Detect which cell encompasses the target text, then output its [x, y] center coordinate. 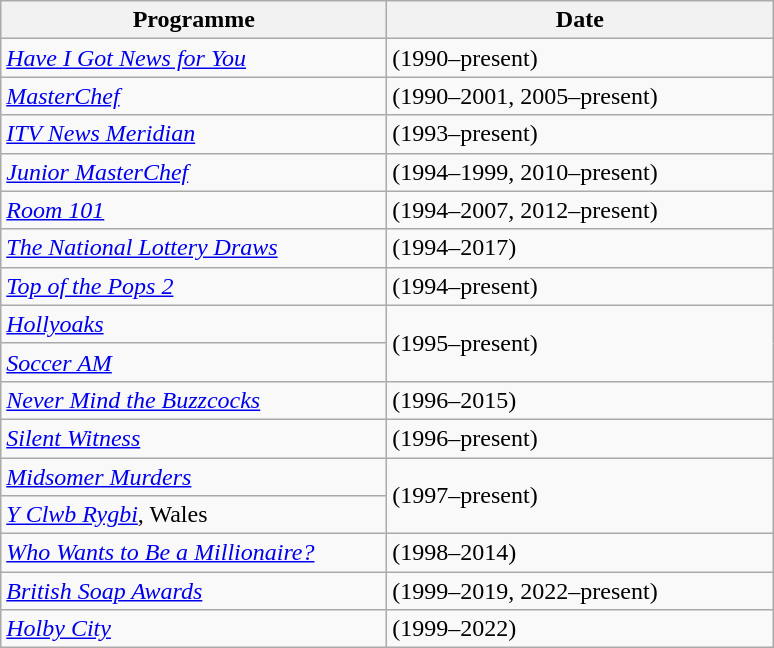
Have I Got News for You [194, 58]
(1993–present) [580, 134]
ITV News Meridian [194, 134]
(1996–2015) [580, 400]
(1994–2007, 2012–present) [580, 210]
Silent Witness [194, 438]
(1990–2001, 2005–present) [580, 96]
(1997–present) [580, 496]
MasterChef [194, 96]
Who Wants to Be a Millionaire? [194, 553]
(1996–present) [580, 438]
(1999–2019, 2022–present) [580, 591]
(1995–present) [580, 343]
(1994–2017) [580, 248]
Hollyoaks [194, 324]
Midsomer Murders [194, 477]
Top of the Pops 2 [194, 286]
The National Lottery Draws [194, 248]
Room 101 [194, 210]
(1998–2014) [580, 553]
(1994–present) [580, 286]
(1990–present) [580, 58]
Never Mind the Buzzcocks [194, 400]
(1994–1999, 2010–present) [580, 172]
Y Clwb Rygbi, Wales [194, 515]
Junior MasterChef [194, 172]
Date [580, 20]
Programme [194, 20]
(1999–2022) [580, 629]
Soccer AM [194, 362]
British Soap Awards [194, 591]
Holby City [194, 629]
